Extract the [X, Y] coordinate from the center of the cell holding the provided text.  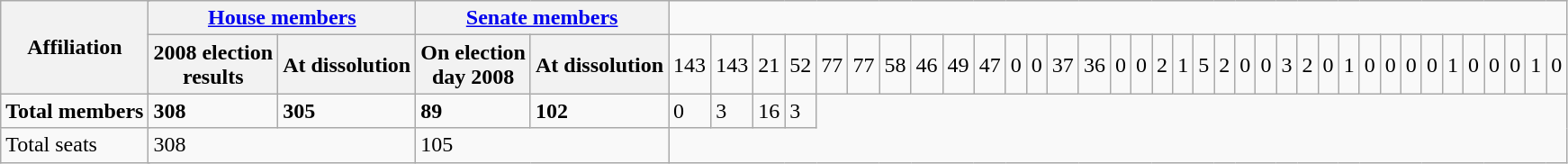
36 [1095, 65]
305 [347, 111]
37 [1062, 65]
Total seats [75, 145]
Senate members [542, 18]
49 [958, 65]
105 [542, 145]
47 [990, 65]
89 [473, 111]
5 [1204, 65]
Total members [75, 111]
Affiliation [75, 47]
On electionday 2008 [473, 65]
16 [769, 111]
46 [927, 65]
52 [801, 65]
House members [283, 18]
2008 electionresults [213, 65]
58 [895, 65]
102 [599, 111]
21 [769, 65]
